Provide the (x, y) coordinate of the cell's center where the given text is located.  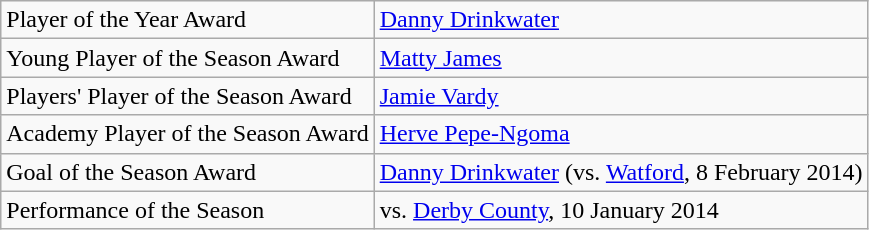
Academy Player of the Season Award (188, 134)
Jamie Vardy (621, 96)
Goal of the Season Award (188, 172)
Young Player of the Season Award (188, 58)
Player of the Year Award (188, 20)
Players' Player of the Season Award (188, 96)
vs. Derby County, 10 January 2014 (621, 210)
Danny Drinkwater (vs. Watford, 8 February 2014) (621, 172)
Performance of the Season (188, 210)
Herve Pepe-Ngoma (621, 134)
Danny Drinkwater (621, 20)
Matty James (621, 58)
